Determine the [x, y] coordinate at the center of the cell enclosing the given text.  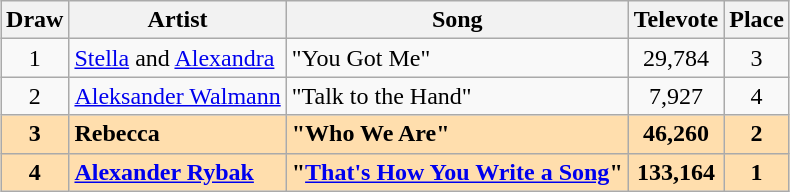
Stella and Alexandra [178, 58]
Televote [676, 20]
"Who We Are" [457, 134]
Song [457, 20]
Rebecca [178, 134]
7,927 [676, 96]
"That's How You Write a Song" [457, 172]
Draw [35, 20]
Artist [178, 20]
Place [757, 20]
133,164 [676, 172]
Aleksander Walmann [178, 96]
"Talk to the Hand" [457, 96]
46,260 [676, 134]
29,784 [676, 58]
Alexander Rybak [178, 172]
"You Got Me" [457, 58]
